Capture the cell that displays the provided text and extract its (x, y) central coordinate. 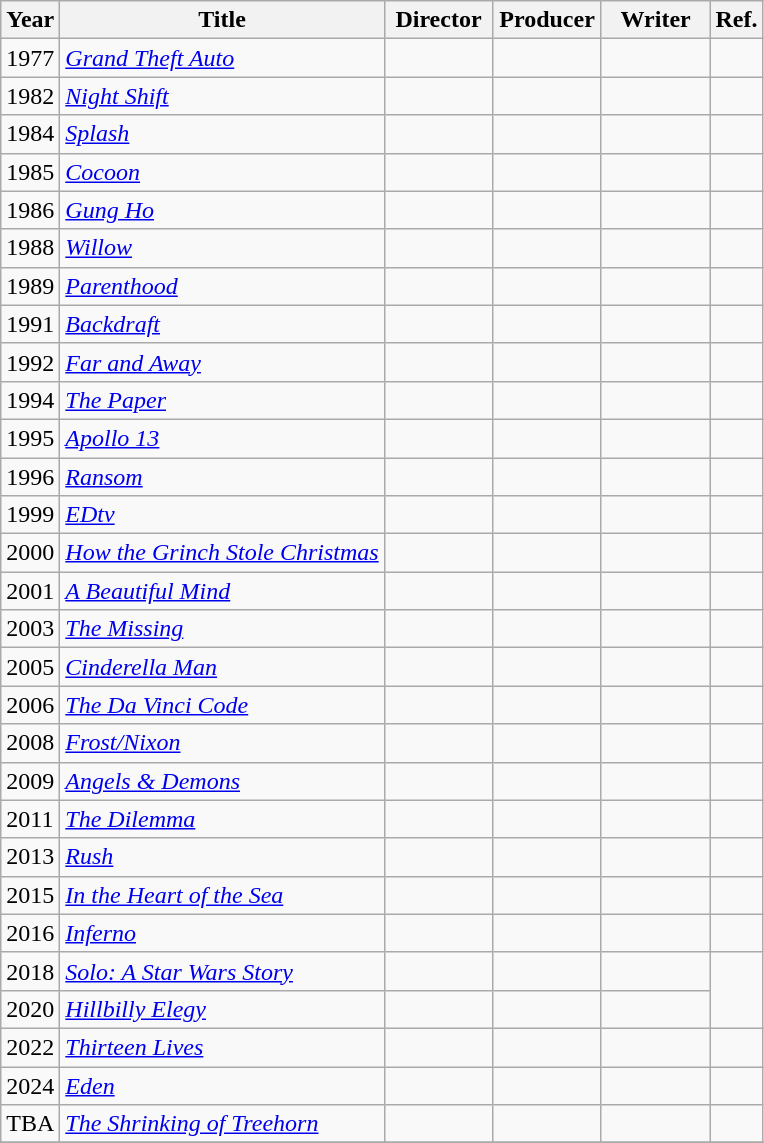
2008 (30, 743)
1982 (30, 96)
2018 (30, 971)
The Missing (222, 629)
TBA (30, 1124)
Willow (222, 248)
Backdraft (222, 324)
Thirteen Lives (222, 1047)
The Da Vinci Code (222, 705)
Writer (656, 20)
2003 (30, 629)
1995 (30, 438)
Cinderella Man (222, 667)
1989 (30, 286)
Parenthood (222, 286)
2001 (30, 591)
Ref. (736, 20)
2005 (30, 667)
1996 (30, 477)
2013 (30, 857)
2020 (30, 1009)
In the Heart of the Sea (222, 895)
Eden (222, 1085)
Director (438, 20)
2011 (30, 819)
The Paper (222, 400)
A Beautiful Mind (222, 591)
1985 (30, 172)
1984 (30, 134)
Cocoon (222, 172)
1977 (30, 58)
EDtv (222, 515)
1994 (30, 400)
Angels & Demons (222, 781)
2016 (30, 933)
2006 (30, 705)
2015 (30, 895)
Frost/Nixon (222, 743)
1991 (30, 324)
1992 (30, 362)
Title (222, 20)
Gung Ho (222, 210)
The Shrinking of Treehorn (222, 1124)
1986 (30, 210)
Rush (222, 857)
2009 (30, 781)
Inferno (222, 933)
Grand Theft Auto (222, 58)
2022 (30, 1047)
Night Shift (222, 96)
1988 (30, 248)
Ransom (222, 477)
Producer (548, 20)
Apollo 13 (222, 438)
The Dilemma (222, 819)
Far and Away (222, 362)
Year (30, 20)
Splash (222, 134)
Solo: A Star Wars Story (222, 971)
2024 (30, 1085)
How the Grinch Stole Christmas (222, 553)
2000 (30, 553)
1999 (30, 515)
Hillbilly Elegy (222, 1009)
